Scan for the cell matching the given text and deliver its [x, y] coordinate at center. 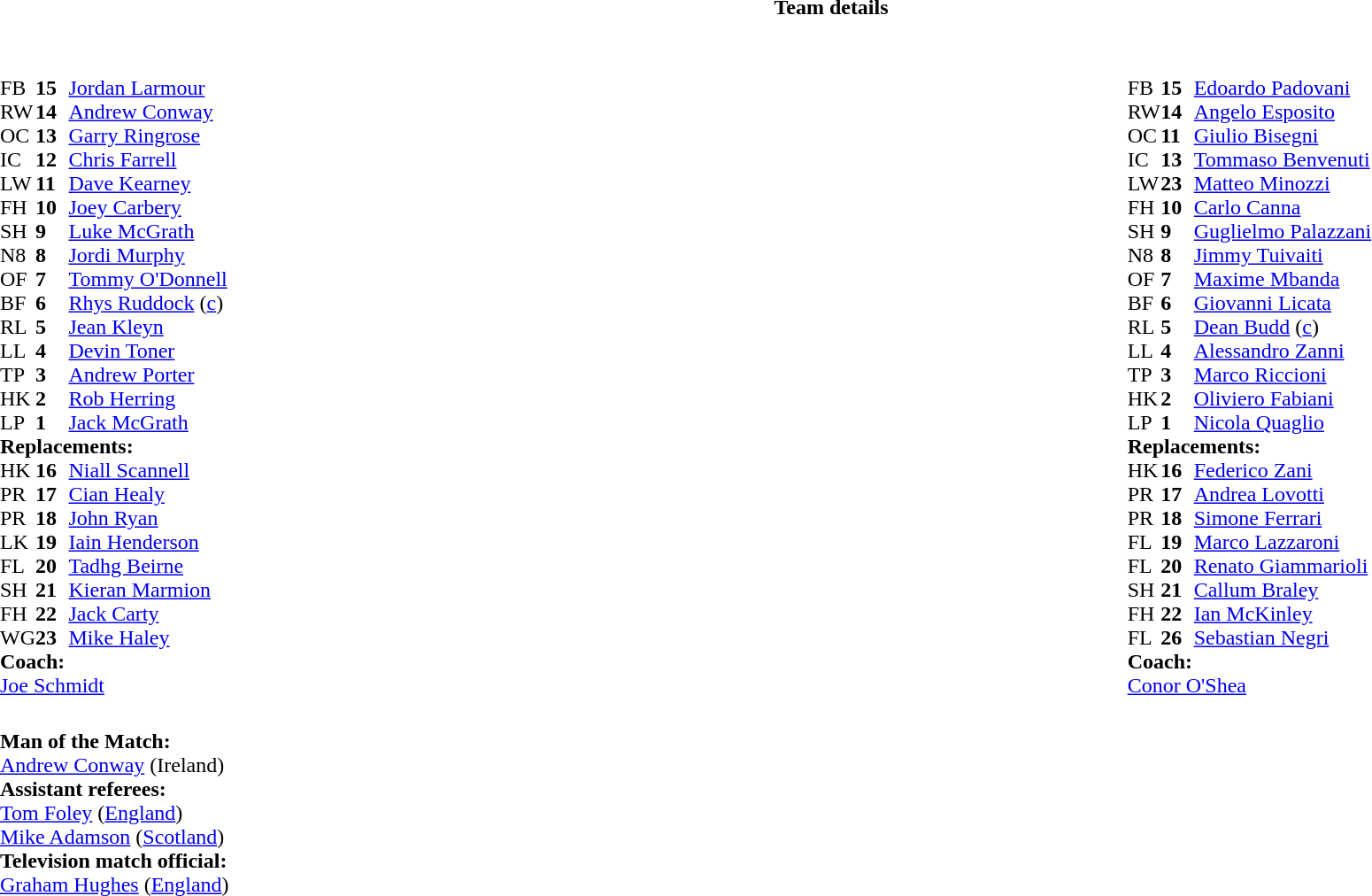
WG [18, 637]
12 [52, 159]
Nicola Quaglio [1283, 423]
Ian McKinley [1283, 614]
Joe Schmidt [113, 685]
Alessandro Zanni [1283, 351]
Jordan Larmour [147, 89]
Joey Carbery [147, 207]
Chris Farrell [147, 159]
LK [18, 542]
Mike Haley [147, 637]
Callum Braley [1283, 590]
Devin Toner [147, 351]
Rob Herring [147, 398]
Andrew Porter [147, 375]
Iain Henderson [147, 542]
Tadhg Beirne [147, 567]
Kieran Marmion [147, 590]
Giovanni Licata [1283, 303]
Dave Kearney [147, 184]
Luke McGrath [147, 232]
Renato Giammarioli [1283, 567]
Andrew Conway [147, 112]
Federico Zani [1283, 471]
Matteo Minozzi [1283, 184]
Marco Riccioni [1283, 375]
Sebastian Negri [1283, 637]
Oliviero Fabiani [1283, 398]
Garry Ringrose [147, 136]
Tommaso Benvenuti [1283, 159]
Conor O'Shea [1250, 685]
Guglielmo Palazzani [1283, 232]
26 [1177, 637]
Marco Lazzaroni [1283, 542]
Jack McGrath [147, 423]
Cian Healy [147, 494]
Maxime Mbanda [1283, 280]
Jack Carty [147, 614]
Niall Scannell [147, 471]
Jordi Murphy [147, 255]
Andrea Lovotti [1283, 494]
Tommy O'Donnell [147, 280]
Jimmy Tuivaiti [1283, 255]
Giulio Bisegni [1283, 136]
Dean Budd (c) [1283, 328]
Simone Ferrari [1283, 519]
Angelo Esposito [1283, 112]
Jean Kleyn [147, 328]
Rhys Ruddock (c) [147, 303]
John Ryan [147, 519]
Carlo Canna [1283, 207]
Edoardo Padovani [1283, 89]
